From the cell containing the given text, extract its center point as (x, y) coordinate. 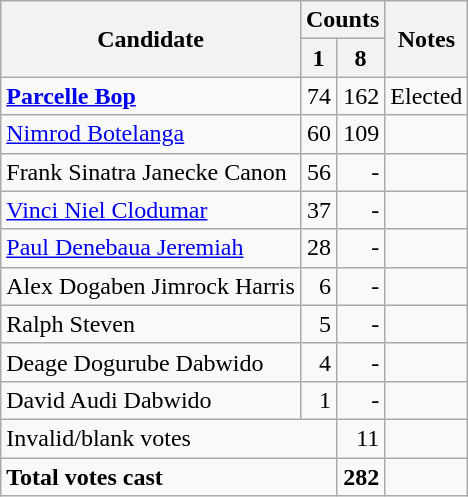
Nimrod Botelanga (151, 134)
6 (318, 286)
Counts (342, 20)
Frank Sinatra Janecke Canon (151, 172)
Vinci Niel Clodumar (151, 210)
Alex Dogaben Jimrock Harris (151, 286)
109 (360, 134)
28 (318, 248)
162 (360, 96)
Notes (426, 39)
David Audi Dabwido (151, 400)
8 (360, 58)
Ralph Steven (151, 324)
4 (318, 362)
Candidate (151, 39)
Parcelle Bop (151, 96)
56 (318, 172)
5 (318, 324)
74 (318, 96)
Invalid/blank votes (169, 438)
Paul Denebaua Jeremiah (151, 248)
Total votes cast (169, 477)
282 (360, 477)
Elected (426, 96)
60 (318, 134)
37 (318, 210)
Deage Dogurube Dabwido (151, 362)
11 (360, 438)
